From the cell containing the given text, extract its center point as [X, Y] coordinate. 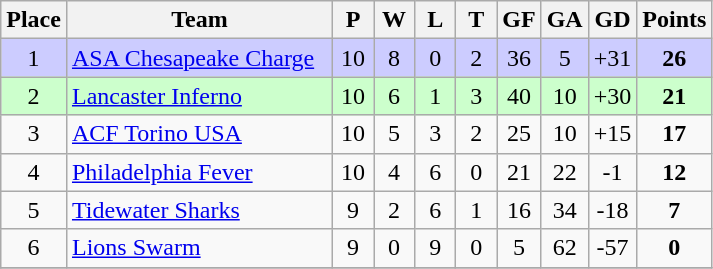
Lancaster Inferno [199, 96]
+30 [612, 96]
Place [34, 20]
P [354, 20]
GD [612, 20]
12 [674, 172]
+15 [612, 134]
+31 [612, 58]
36 [519, 58]
8 [394, 58]
Team [199, 20]
-57 [612, 248]
62 [564, 248]
Philadelphia Fever [199, 172]
T [476, 20]
-18 [612, 210]
34 [564, 210]
7 [674, 210]
17 [674, 134]
L [436, 20]
Points [674, 20]
Lions Swarm [199, 248]
25 [519, 134]
ACF Torino USA [199, 134]
W [394, 20]
26 [674, 58]
GA [564, 20]
Tidewater Sharks [199, 210]
16 [519, 210]
40 [519, 96]
GF [519, 20]
22 [564, 172]
-1 [612, 172]
ASA Chesapeake Charge [199, 58]
